Identify which cell holds the provided text, then report its [x, y] central coordinate. 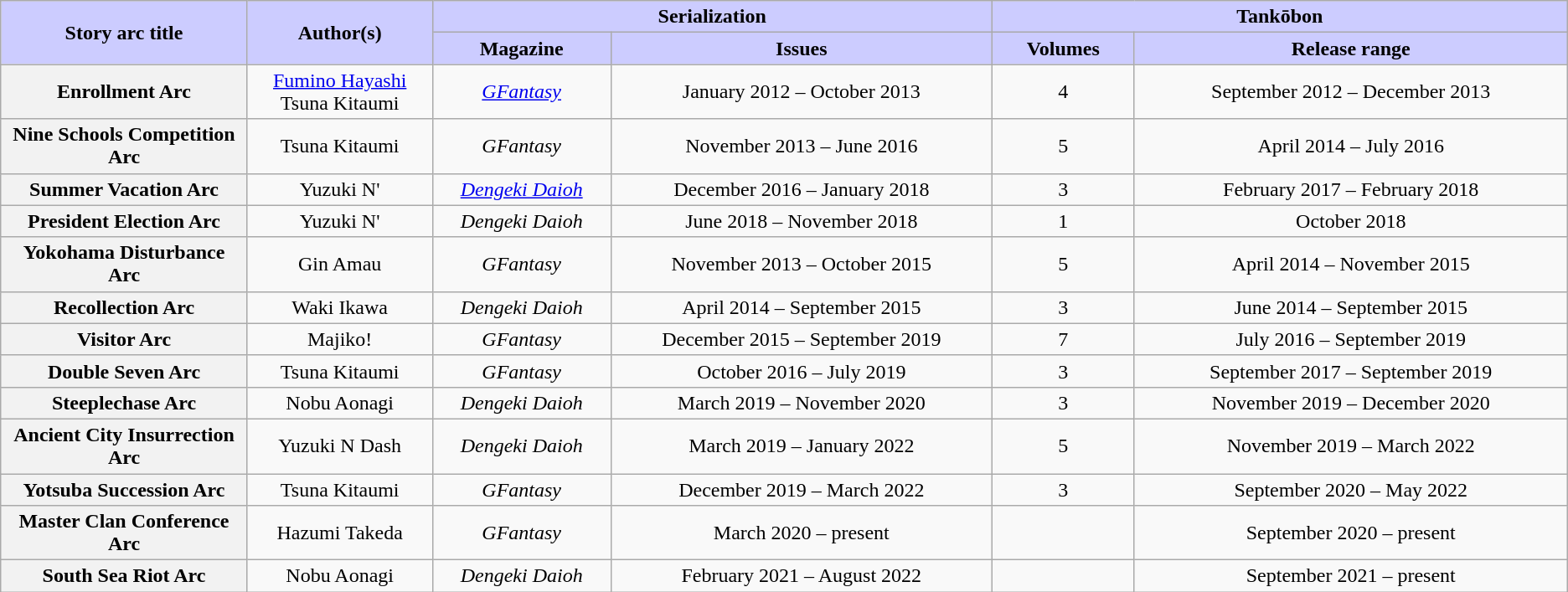
South Sea Riot Arc [124, 576]
November 2019 – December 2020 [1350, 403]
September 2020 – present [1350, 533]
December 2019 – March 2022 [801, 490]
July 2016 – September 2019 [1350, 339]
November 2013 – June 2016 [801, 146]
Ancient City Insurrection Arc [124, 445]
Gin Amau [340, 265]
September 2017 – September 2019 [1350, 371]
Summer Vacation Arc [124, 189]
Story arc title [124, 33]
Yokohama Disturbance Arc [124, 265]
June 2018 – November 2018 [801, 221]
March 2019 – January 2022 [801, 445]
November 2019 – March 2022 [1350, 445]
April 2014 – November 2015 [1350, 265]
September 2021 – present [1350, 576]
Recollection Arc [124, 307]
June 2014 – September 2015 [1350, 307]
September 2020 – May 2022 [1350, 490]
December 2016 – January 2018 [801, 189]
Tankōbon [1280, 17]
Release range [1350, 49]
Steeplechase Arc [124, 403]
February 2021 – August 2022 [801, 576]
Magazine [521, 49]
April 2014 – July 2016 [1350, 146]
Master Clan Conference Arc [124, 533]
Yotsuba Succession Arc [124, 490]
October 2016 – July 2019 [801, 371]
Double Seven Arc [124, 371]
Yuzuki N Dash [340, 445]
November 2013 – October 2015 [801, 265]
February 2017 – February 2018 [1350, 189]
Hazumi Takeda [340, 533]
Issues [801, 49]
Serialization [712, 17]
Volumes [1063, 49]
Enrollment Arc [124, 92]
September 2012 – December 2013 [1350, 92]
Nine Schools Competition Arc [124, 146]
4 [1063, 92]
Waki Ikawa [340, 307]
April 2014 – September 2015 [801, 307]
President Election Arc [124, 221]
Majiko! [340, 339]
1 [1063, 221]
March 2020 – present [801, 533]
Author(s) [340, 33]
Visitor Arc [124, 339]
January 2012 – October 2013 [801, 92]
October 2018 [1350, 221]
7 [1063, 339]
Fumino HayashiTsuna Kitaumi [340, 92]
December 2015 – September 2019 [801, 339]
March 2019 – November 2020 [801, 403]
